From the cell containing the given text, extract its center point as (x, y) coordinate. 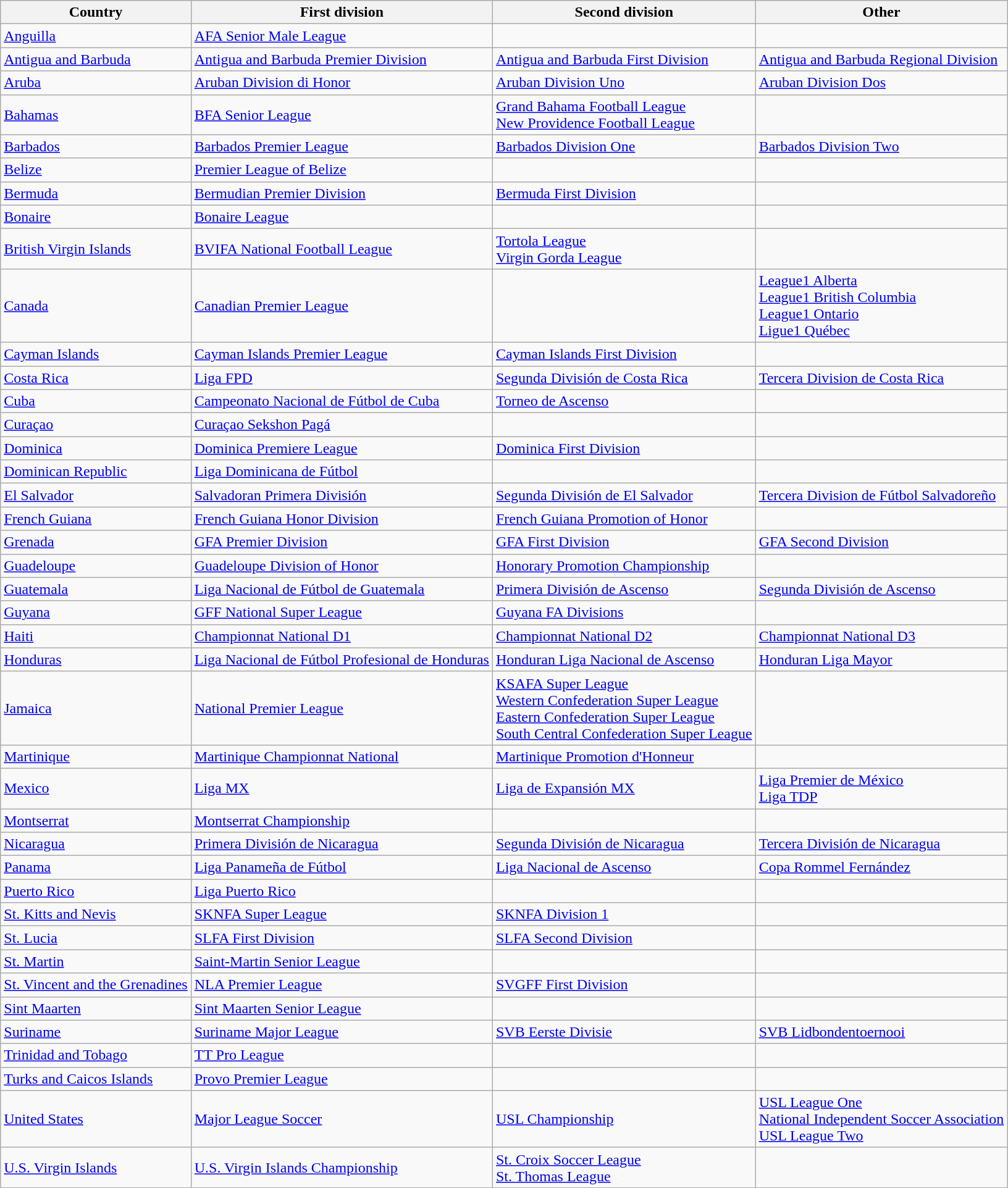
AFA Senior Male League (342, 36)
SVGFF First Division (624, 985)
Grenada (96, 542)
Liga Puerto Rico (342, 891)
Honduras (96, 659)
Tortola LeagueVirgin Gorda League (624, 248)
GFF National Super League (342, 613)
NLA Premier League (342, 985)
U.S. Virgin Islands (96, 1167)
Campeonato Nacional de Fútbol de Cuba (342, 401)
French Guiana (96, 519)
Tercera División de Nicaragua (881, 844)
Salvadoran Primera División (342, 495)
Premier League of Belize (342, 170)
SVB Lidbondentoernooi (881, 1032)
Bonaire League (342, 217)
Anguilla (96, 36)
Major League Soccer (342, 1119)
Martinique Championnat National (342, 756)
SVB Eerste Divisie (624, 1032)
Honorary Promotion Championship (624, 566)
Dominican Republic (96, 472)
St. Vincent and the Grenadines (96, 985)
Guadeloupe (96, 566)
Barbados (96, 146)
Provo Premier League (342, 1079)
SLFA Second Division (624, 938)
Liga Nacional de Fútbol de Guatemala (342, 589)
British Virgin Islands (96, 248)
Guadeloupe Division of Honor (342, 566)
Guyana (96, 613)
Curaçao Sekshon Pagá (342, 425)
Costa Rica (96, 377)
Other (881, 12)
Liga Panameña de Fútbol (342, 868)
Antigua and Barbuda First Division (624, 59)
Barbados Division One (624, 146)
Nicaragua (96, 844)
St. Lucia (96, 938)
Barbados Division Two (881, 146)
Tercera Division de Costa Rica (881, 377)
Liga Premier de MéxicoLiga TDP (881, 788)
Panama (96, 868)
SKNFA Division 1 (624, 914)
Martinique (96, 756)
USL League OneNational Independent Soccer AssociationUSL League Two (881, 1119)
GFA Premier Division (342, 542)
Bermudian Premier Division (342, 193)
SLFA First Division (342, 938)
Cuba (96, 401)
League1 AlbertaLeague1 British ColumbiaLeague1 OntarioLigue1 Québec (881, 305)
Cayman Islands First Division (624, 354)
Mexico (96, 788)
Bonaire (96, 217)
Dominica First Division (624, 448)
Liga Dominicana de Fútbol (342, 472)
Montserrat Championship (342, 821)
Suriname (96, 1032)
Tercera Division de Fútbol Salvadoreño (881, 495)
Bermuda (96, 193)
BFA Senior League (342, 115)
Barbados Premier League (342, 146)
Antigua and Barbuda Premier Division (342, 59)
Second division (624, 12)
Cayman Islands Premier League (342, 354)
GFA Second Division (881, 542)
Primera División de Nicaragua (342, 844)
Liga de Expansión MX (624, 788)
First division (342, 12)
Canada (96, 305)
Liga MX (342, 788)
Copa Rommel Fernández (881, 868)
Saint-Martin Senior League (342, 961)
Curaçao (96, 425)
Haiti (96, 636)
Country (96, 12)
Montserrat (96, 821)
Segunda División de El Salvador (624, 495)
SKNFA Super League (342, 914)
Cayman Islands (96, 354)
Belize (96, 170)
French Guiana Honor Division (342, 519)
TT Pro League (342, 1055)
KSAFA Super LeagueWestern Confederation Super LeagueEastern Confederation Super LeagueSouth Central Confederation Super League (624, 708)
Antigua and Barbuda Regional Division (881, 59)
Championnat National D1 (342, 636)
Sint Maarten (96, 1008)
Sint Maarten Senior League (342, 1008)
Guyana FA Divisions (624, 613)
Honduran Liga Nacional de Ascenso (624, 659)
Primera División de Ascenso (624, 589)
Segunda División de Costa Rica (624, 377)
Antigua and Barbuda (96, 59)
United States (96, 1119)
Bermuda First Division (624, 193)
Suriname Major League (342, 1032)
GFA First Division (624, 542)
Segunda División de Ascenso (881, 589)
Liga Nacional de Ascenso (624, 868)
Liga Nacional de Fútbol Profesional de Honduras (342, 659)
Aruba (96, 83)
Dominica (96, 448)
Championnat National D2 (624, 636)
St. Kitts and Nevis (96, 914)
USL Championship (624, 1119)
French Guiana Promotion of Honor (624, 519)
Martinique Promotion d'Honneur (624, 756)
Bahamas (96, 115)
St. Croix Soccer LeagueSt. Thomas League (624, 1167)
Aruban Division Dos (881, 83)
Torneo de Ascenso (624, 401)
St. Martin (96, 961)
Championnat National D3 (881, 636)
El Salvador (96, 495)
Aruban Division di Honor (342, 83)
Jamaica (96, 708)
Guatemala (96, 589)
U.S. Virgin Islands Championship (342, 1167)
Segunda División de Nicaragua (624, 844)
Dominica Premiere League (342, 448)
BVIFA National Football League (342, 248)
Grand Bahama Football LeagueNew Providence Football League (624, 115)
Aruban Division Uno (624, 83)
Liga FPD (342, 377)
Canadian Premier League (342, 305)
Trinidad and Tobago (96, 1055)
Turks and Caicos Islands (96, 1079)
Puerto Rico (96, 891)
National Premier League (342, 708)
Honduran Liga Mayor (881, 659)
